Return the [X, Y] coordinate for the center point of the cell that contains the specified text.  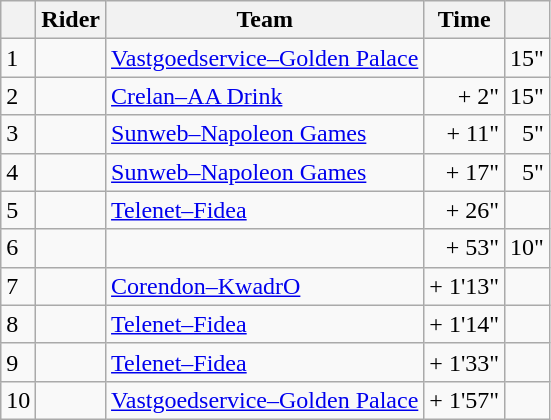
5 [18, 210]
7 [18, 286]
6 [18, 248]
2 [18, 96]
+ 1'13" [464, 286]
Crelan–AA Drink [265, 96]
+ 1'57" [464, 400]
3 [18, 134]
Team [265, 20]
+ 53" [464, 248]
Corendon–KwadrO [265, 286]
10 [18, 400]
4 [18, 172]
8 [18, 324]
Rider [71, 20]
+ 26" [464, 210]
Time [464, 20]
9 [18, 362]
10" [528, 248]
+ 2" [464, 96]
+ 1'14" [464, 324]
+ 11" [464, 134]
1 [18, 58]
+ 17" [464, 172]
+ 1'33" [464, 362]
